Find where the given text appears and provide that cell's center as (x, y) coordinate. 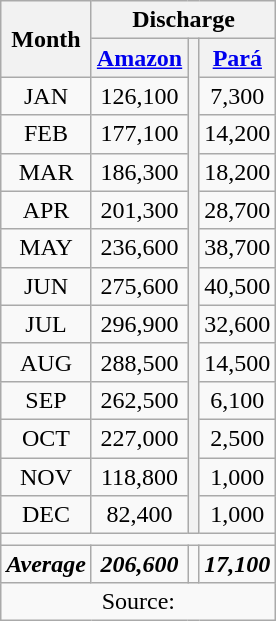
Discharge (184, 20)
Pará (238, 58)
JAN (46, 96)
Amazon (139, 58)
DEC (46, 515)
Average (46, 564)
APR (46, 210)
JUN (46, 286)
288,500 (139, 362)
NOV (46, 477)
6,100 (238, 400)
7,300 (238, 96)
201,300 (139, 210)
MAR (46, 172)
275,600 (139, 286)
118,800 (139, 477)
14,500 (238, 362)
MAY (46, 248)
Month (46, 39)
82,400 (139, 515)
38,700 (238, 248)
Source: (138, 602)
14,200 (238, 134)
OCT (46, 438)
32,600 (238, 324)
28,700 (238, 210)
236,600 (139, 248)
262,500 (139, 400)
227,000 (139, 438)
AUG (46, 362)
186,300 (139, 172)
296,900 (139, 324)
177,100 (139, 134)
18,200 (238, 172)
JUL (46, 324)
SEP (46, 400)
126,100 (139, 96)
40,500 (238, 286)
2,500 (238, 438)
17,100 (238, 564)
206,600 (139, 564)
FEB (46, 134)
